Return the [X, Y] coordinate for the center point of the cell that contains the specified text.  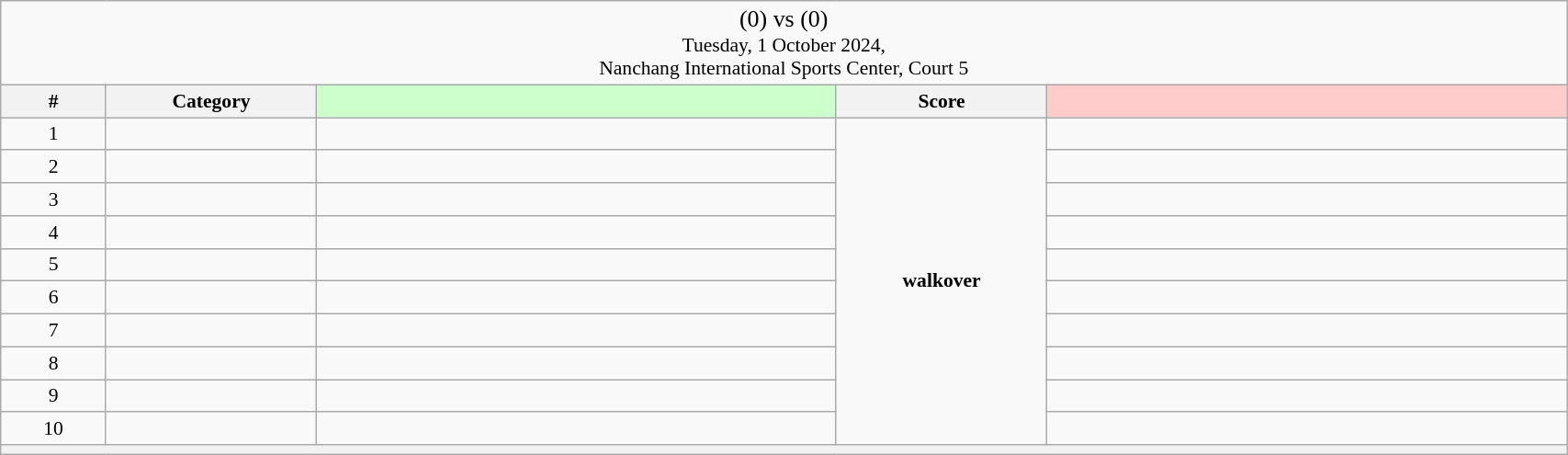
Score [941, 101]
Category [211, 101]
6 [53, 298]
(0) vs (0)Tuesday, 1 October 2024, Nanchang International Sports Center, Court 5 [784, 42]
10 [53, 429]
2 [53, 167]
7 [53, 331]
3 [53, 199]
walkover [941, 281]
5 [53, 265]
# [53, 101]
8 [53, 363]
4 [53, 233]
9 [53, 396]
1 [53, 134]
